Output the [X, Y] coordinate of the center of the cell containing the given text.  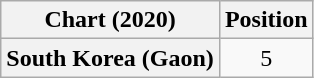
Chart (2020) [110, 20]
South Korea (Gaon) [110, 58]
Position [266, 20]
5 [266, 58]
